Locate the cell with the specified text and output its [x, y] center coordinate. 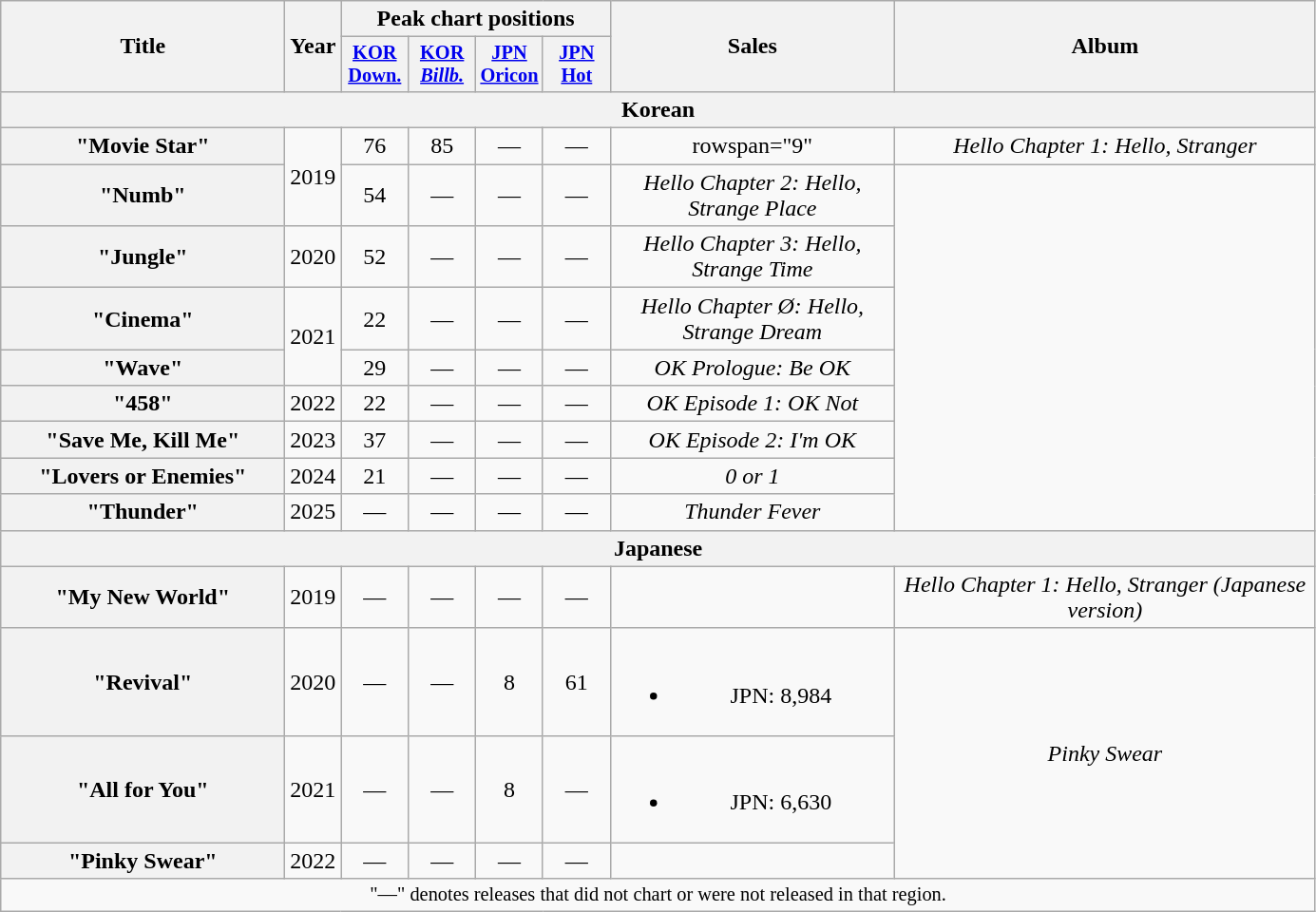
Hello Chapter 1: Hello, Stranger (Japanese version) [1104, 597]
"Wave" [143, 368]
"All for You" [143, 788]
KORBillb. [443, 65]
JPN: 8,984 [753, 682]
Album [1104, 47]
Hello Chapter 1: Hello, Stranger [1104, 146]
JPNHot [576, 65]
Sales [753, 47]
"Thunder" [143, 512]
OK Prologue: Be OK [753, 368]
"Jungle" [143, 256]
"Lovers or Enemies" [143, 476]
"458" [143, 404]
2024 [314, 476]
2023 [314, 440]
61 [576, 682]
2025 [314, 512]
"Revival" [143, 682]
"—" denotes releases that did not chart or were not released in that region. [658, 895]
JPN: 6,630 [753, 788]
29 [374, 368]
Japanese [658, 548]
"Pinky Swear" [143, 861]
Korean [658, 109]
37 [374, 440]
0 or 1 [753, 476]
"Save Me, Kill Me" [143, 440]
21 [374, 476]
"My New World" [143, 597]
KORDown. [374, 65]
"Cinema" [143, 319]
rowspan="9" [753, 146]
Hello Chapter 3: Hello, Strange Time [753, 256]
85 [443, 146]
76 [374, 146]
JPNOricon [509, 65]
Title [143, 47]
Peak chart positions [475, 19]
Pinky Swear [1104, 753]
Year [314, 47]
Thunder Fever [753, 512]
OK Episode 1: OK Not [753, 404]
Hello Chapter Ø: Hello, Strange Dream [753, 319]
"Numb" [143, 196]
"Movie Star" [143, 146]
52 [374, 256]
54 [374, 196]
OK Episode 2: I'm OK [753, 440]
Hello Chapter 2: Hello, Strange Place [753, 196]
